From the cell containing the given text, extract its center point as [X, Y] coordinate. 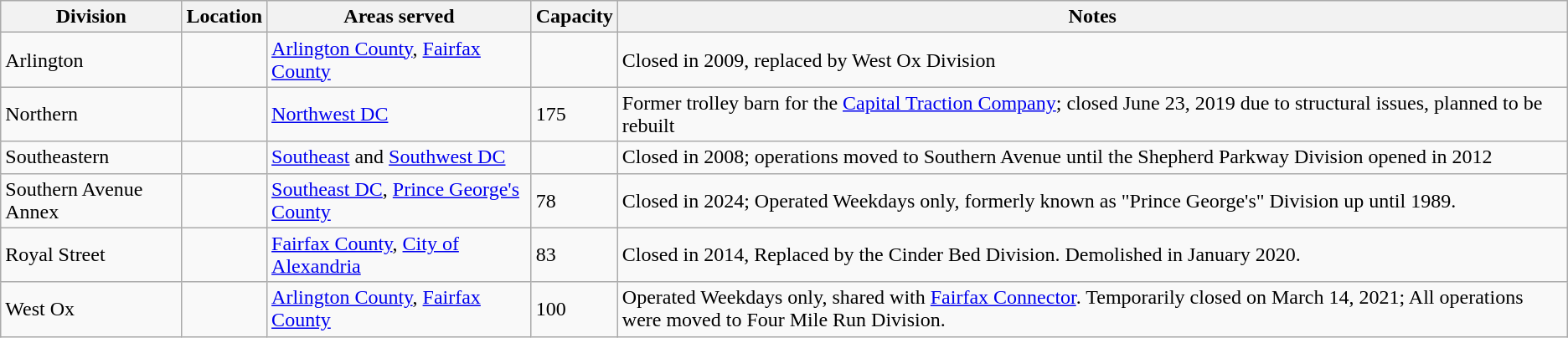
Location [224, 17]
Operated Weekdays only, shared with Fairfax Connector. Temporarily closed on March 14, 2021; All operations were moved to Four Mile Run Division. [1092, 310]
Northern [91, 114]
100 [575, 310]
Southeast DC, Prince George's County [400, 201]
Notes [1092, 17]
Former trolley barn for the Capital Traction Company; closed June 23, 2019 due to structural issues, planned to be rebuilt [1092, 114]
Royal Street [91, 254]
83 [575, 254]
Southern Avenue Annex [91, 201]
Southeast and Southwest DC [400, 157]
Areas served [400, 17]
Northwest DC [400, 114]
Southeastern [91, 157]
Capacity [575, 17]
Closed in 2014, Replaced by the Cinder Bed Division. Demolished in January 2020. [1092, 254]
78 [575, 201]
175 [575, 114]
Closed in 2024; Operated Weekdays only, formerly known as "Prince George's" Division up until 1989. [1092, 201]
Arlington [91, 60]
West Ox [91, 310]
Fairfax County, City of Alexandria [400, 254]
Closed in 2009, replaced by West Ox Division [1092, 60]
Division [91, 17]
Closed in 2008; operations moved to Southern Avenue until the Shepherd Parkway Division opened in 2012 [1092, 157]
